Identify which cell holds the provided text, then report its (x, y) central coordinate. 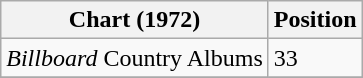
Position (315, 20)
Billboard Country Albums (135, 58)
33 (315, 58)
Chart (1972) (135, 20)
